Capture the cell that displays the provided text and extract its [X, Y] central coordinate. 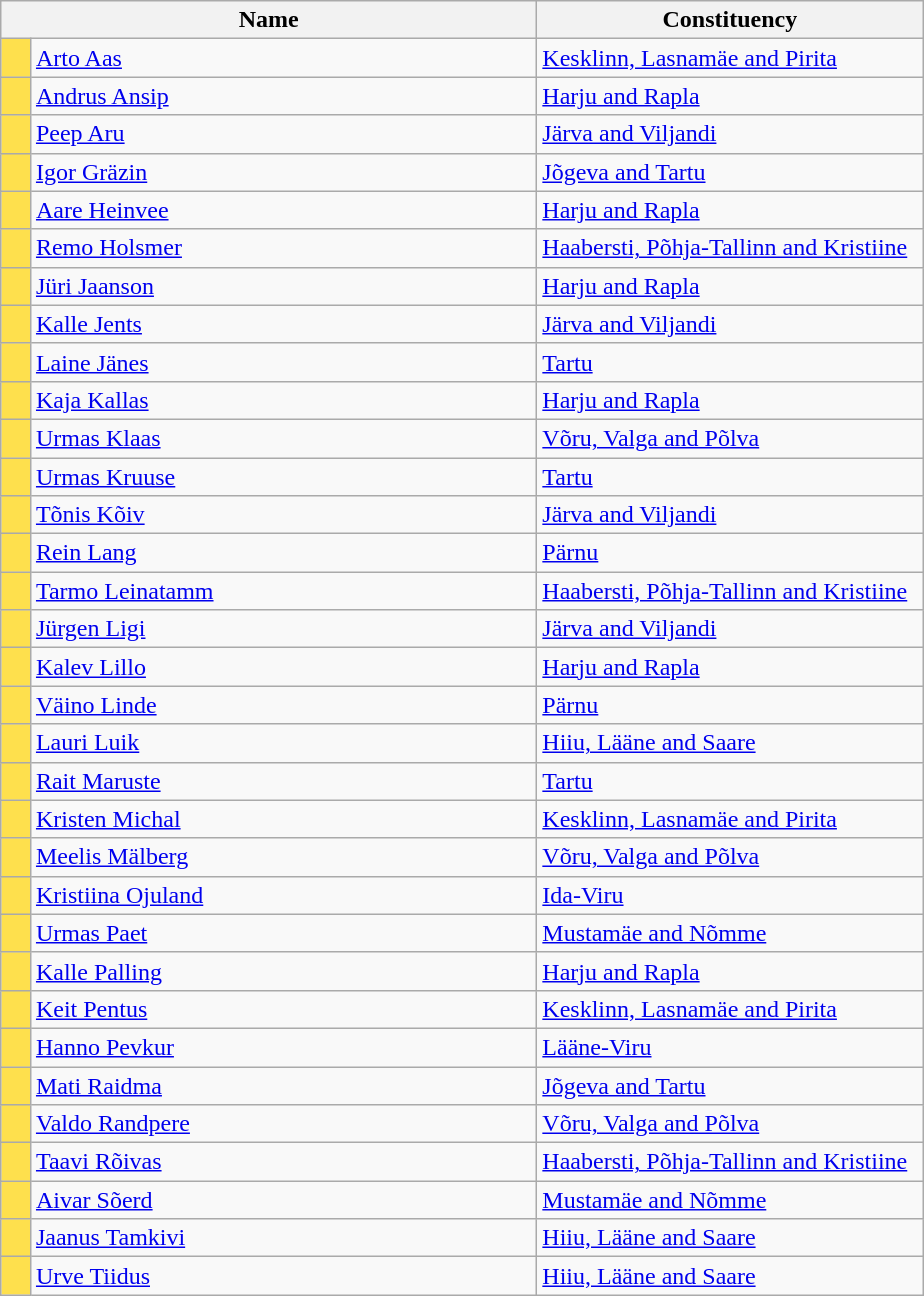
Kristen Michal [283, 819]
Rein Lang [283, 553]
Rait Maruste [283, 781]
Mati Raidma [283, 1085]
Urmas Kruuse [283, 477]
Urmas Klaas [283, 438]
Laine Jänes [283, 362]
Jaanus Tamkivi [283, 1238]
Jürgen Ligi [283, 629]
Name [269, 20]
Hanno Pevkur [283, 1047]
Keit Pentus [283, 1009]
Lauri Luik [283, 743]
Igor Gräzin [283, 172]
Väino Linde [283, 705]
Tarmo Leinatamm [283, 591]
Kaja Kallas [283, 400]
Peep Aru [283, 134]
Lääne-Viru [730, 1047]
Valdo Randpere [283, 1124]
Meelis Mälberg [283, 857]
Kalle Palling [283, 971]
Urve Tiidus [283, 1276]
Urmas Paet [283, 933]
Ida-Viru [730, 895]
Arto Aas [283, 58]
Kalle Jents [283, 324]
Aivar Sõerd [283, 1200]
Remo Holsmer [283, 248]
Kristiina Ojuland [283, 895]
Aare Heinvee [283, 210]
Constituency [730, 20]
Jüri Jaanson [283, 286]
Tõnis Kõiv [283, 515]
Kalev Lillo [283, 667]
Andrus Ansip [283, 96]
Taavi Rõivas [283, 1162]
